From the cell containing the given text, extract its center point as [x, y] coordinate. 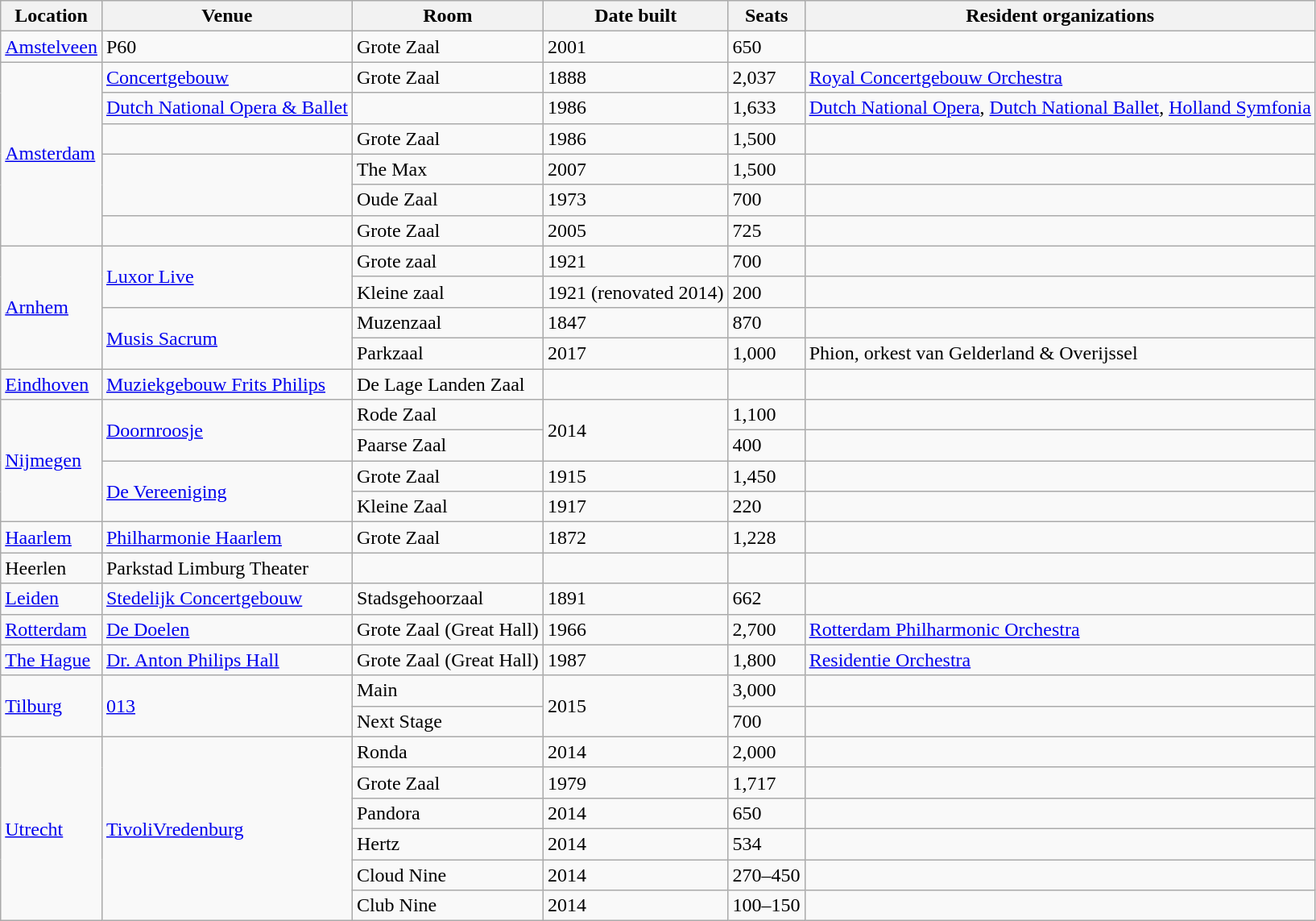
Stadsgehoorzaal [448, 599]
Parkzaal [448, 353]
Luxor Live [227, 276]
Ronda [448, 752]
400 [767, 446]
220 [767, 507]
1891 [635, 599]
1,450 [767, 476]
1921 [635, 261]
De Vereeniging [227, 492]
Club Nine [448, 906]
1921 (renovated 2014) [635, 292]
2,000 [767, 752]
Pandora [448, 813]
200 [767, 292]
1,717 [767, 782]
Parkstad Limburg Theater [227, 568]
662 [767, 599]
Concertgebouw [227, 77]
Leiden [52, 599]
1,000 [767, 353]
Main [448, 691]
1966 [635, 629]
1,800 [767, 660]
Dutch National Opera, Dutch National Ballet, Holland Symfonia [1060, 108]
Location [52, 16]
1915 [635, 476]
Dr. Anton Philips Hall [227, 660]
Tilburg [52, 706]
Hertz [448, 844]
Arnhem [52, 307]
1847 [635, 322]
Haarlem [52, 537]
Phion, orkest van Gelderland & Overijssel [1060, 353]
2001 [635, 47]
2015 [635, 706]
Cloud Nine [448, 874]
P60 [227, 47]
Heerlen [52, 568]
Nijmegen [52, 461]
De Doelen [227, 629]
Muzenzaal [448, 322]
1,228 [767, 537]
The Max [448, 169]
1872 [635, 537]
1973 [635, 200]
Resident organizations [1060, 16]
013 [227, 706]
TivoliVredenburg [227, 828]
534 [767, 844]
Rotterdam [52, 629]
Muziekgebouw Frits Philips [227, 384]
Paarse Zaal [448, 446]
Kleine Zaal [448, 507]
3,000 [767, 691]
2,037 [767, 77]
2007 [635, 169]
Date built [635, 16]
1888 [635, 77]
1979 [635, 782]
Oude Zaal [448, 200]
Residentie Orchestra [1060, 660]
Stedelijk Concertgebouw [227, 599]
1917 [635, 507]
Rode Zaal [448, 415]
De Lage Landen Zaal [448, 384]
1987 [635, 660]
Kleine zaal [448, 292]
Amsterdam [52, 154]
2,700 [767, 629]
Doornroosje [227, 430]
Venue [227, 16]
Rotterdam Philharmonic Orchestra [1060, 629]
Philharmonie Haarlem [227, 537]
Amstelveen [52, 47]
Seats [767, 16]
270–450 [767, 874]
Grote zaal [448, 261]
870 [767, 322]
100–150 [767, 906]
2005 [635, 230]
Room [448, 16]
Next Stage [448, 721]
Musis Sacrum [227, 338]
1,633 [767, 108]
2017 [635, 353]
The Hague [52, 660]
Eindhoven [52, 384]
Royal Concertgebouw Orchestra [1060, 77]
725 [767, 230]
Utrecht [52, 828]
1,100 [767, 415]
Dutch National Opera & Ballet [227, 108]
